Find where the given text appears and provide that cell's center as (x, y) coordinate. 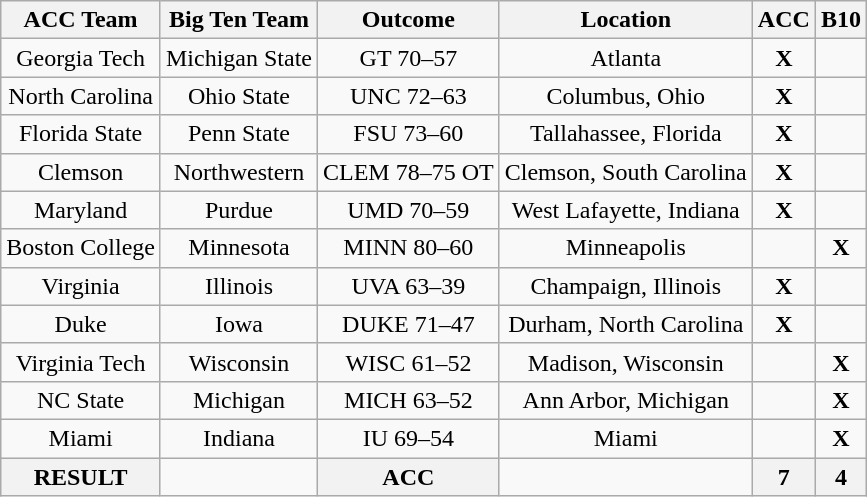
MINN 80–60 (409, 248)
Maryland (81, 210)
Location (626, 20)
Illinois (238, 286)
Northwestern (238, 172)
Outcome (409, 20)
Florida State (81, 134)
Purdue (238, 210)
GT 70–57 (409, 58)
B10 (840, 20)
Indiana (238, 438)
UVA 63–39 (409, 286)
North Carolina (81, 96)
Ann Arbor, Michigan (626, 400)
Atlanta (626, 58)
IU 69–54 (409, 438)
Minneapolis (626, 248)
Columbus, Ohio (626, 96)
Duke (81, 324)
Clemson (81, 172)
RESULT (81, 477)
Big Ten Team (238, 20)
West Lafayette, Indiana (626, 210)
Michigan State (238, 58)
Michigan (238, 400)
Minnesota (238, 248)
Tallahassee, Florida (626, 134)
ACC Team (81, 20)
Virginia Tech (81, 362)
DUKE 71–47 (409, 324)
Virginia (81, 286)
4 (840, 477)
UNC 72–63 (409, 96)
Madison, Wisconsin (626, 362)
Boston College (81, 248)
Clemson, South Carolina (626, 172)
MICH 63–52 (409, 400)
CLEM 78–75 OT (409, 172)
Penn State (238, 134)
7 (784, 477)
UMD 70–59 (409, 210)
Georgia Tech (81, 58)
WISC 61–52 (409, 362)
NC State (81, 400)
Ohio State (238, 96)
Champaign, Illinois (626, 286)
Durham, North Carolina (626, 324)
FSU 73–60 (409, 134)
Wisconsin (238, 362)
Iowa (238, 324)
